Scan for the cell matching the given text and deliver its (x, y) coordinate at center. 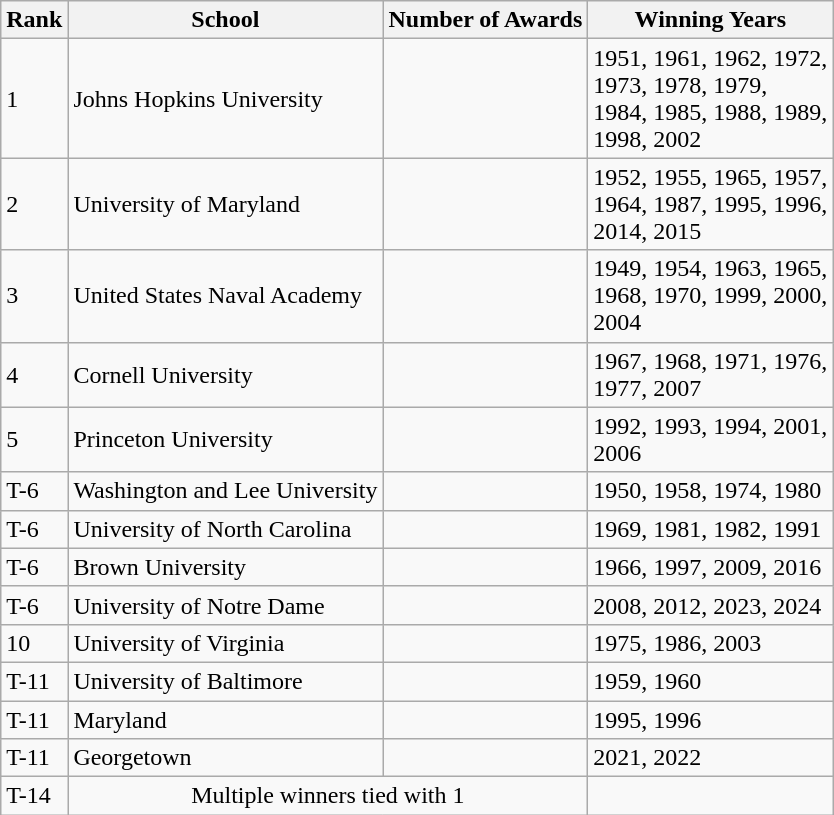
10 (34, 643)
Number of Awards (486, 20)
Rank (34, 20)
Brown University (226, 567)
Maryland (226, 719)
Multiple winners tied with 1 (328, 796)
Princeton University (226, 440)
1992, 1993, 1994, 2001, 2006 (710, 440)
1959, 1960 (710, 681)
3 (34, 296)
University of Virginia (226, 643)
1950, 1958, 1974, 1980 (710, 491)
University of Baltimore (226, 681)
1952, 1955, 1965, 1957, 1964, 1987, 1995, 1996, 2014, 2015 (710, 204)
2 (34, 204)
School (226, 20)
1995, 1996 (710, 719)
1949, 1954, 1963, 1965, 1968, 1970, 1999, 2000, 2004 (710, 296)
1966, 1997, 2009, 2016 (710, 567)
University of North Carolina (226, 529)
1975, 1986, 2003 (710, 643)
2021, 2022 (710, 758)
Cornell University (226, 374)
Winning Years (710, 20)
T-14 (34, 796)
1 (34, 98)
Georgetown (226, 758)
1969, 1981, 1982, 1991 (710, 529)
1967, 1968, 1971, 1976,1977, 2007 (710, 374)
4 (34, 374)
5 (34, 440)
Johns Hopkins University (226, 98)
Washington and Lee University (226, 491)
University of Notre Dame (226, 605)
2008, 2012, 2023, 2024 (710, 605)
1951, 1961, 1962, 1972, 1973, 1978, 1979, 1984, 1985, 1988, 1989, 1998, 2002 (710, 98)
University of Maryland (226, 204)
United States Naval Academy (226, 296)
